Pinpoint the cell where the given text exists, returning its (x, y) midpoint coordinate. 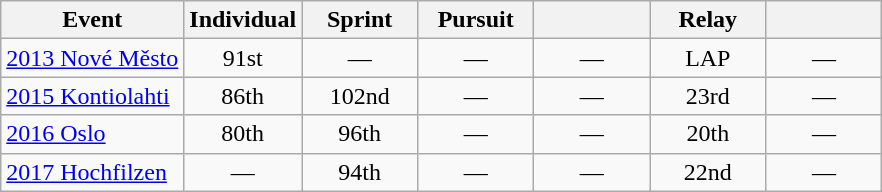
23rd (708, 96)
96th (360, 134)
Pursuit (476, 20)
80th (243, 134)
2017 Hochfilzen (92, 172)
2013 Nové Město (92, 58)
91st (243, 58)
LAP (708, 58)
2015 Kontiolahti (92, 96)
94th (360, 172)
22nd (708, 172)
86th (243, 96)
2016 Oslo (92, 134)
Event (92, 20)
20th (708, 134)
Individual (243, 20)
Sprint (360, 20)
Relay (708, 20)
102nd (360, 96)
